From the cell containing the given text, extract its center point as [x, y] coordinate. 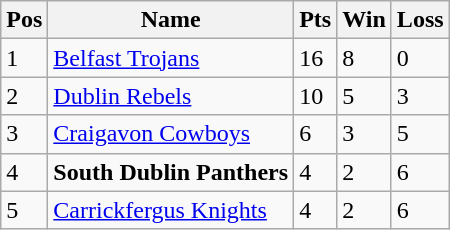
Pos [24, 20]
8 [364, 58]
Loss [420, 20]
10 [316, 96]
Craigavon Cowboys [171, 134]
South Dublin Panthers [171, 172]
Win [364, 20]
Belfast Trojans [171, 58]
1 [24, 58]
0 [420, 58]
Carrickfergus Knights [171, 210]
Pts [316, 20]
Name [171, 20]
16 [316, 58]
Dublin Rebels [171, 96]
